From the cell containing the given text, extract its center point as (x, y) coordinate. 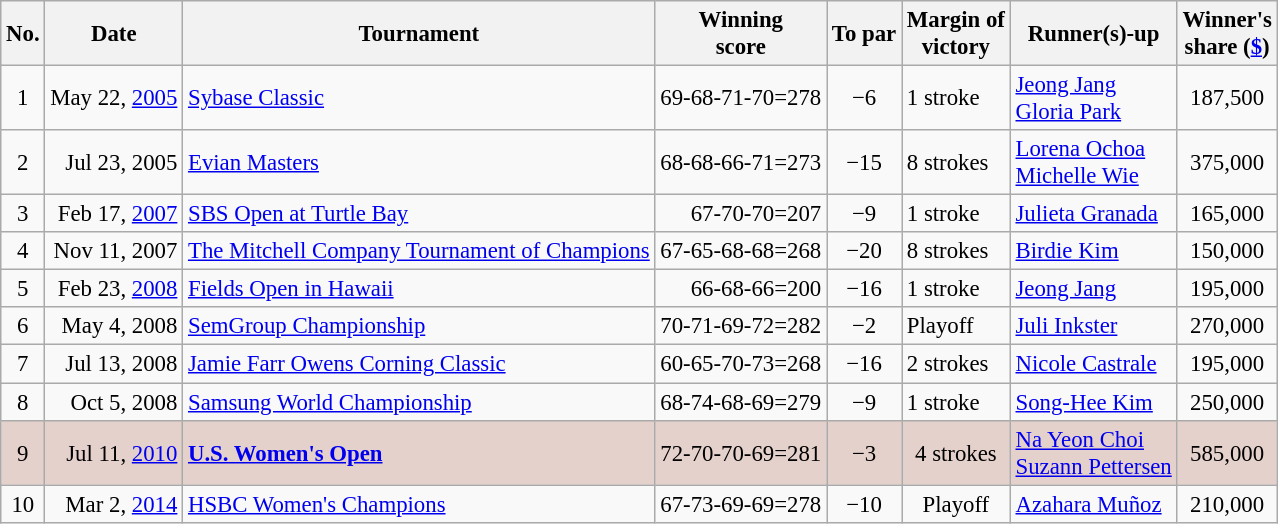
Jul 13, 2008 (114, 364)
Song-Hee Kim (1094, 402)
Winningscore (741, 34)
7 (23, 364)
Sybase Classic (419, 98)
375,000 (1227, 162)
U.S. Women's Open (419, 452)
To par (864, 34)
May 22, 2005 (114, 98)
Mar 2, 2014 (114, 504)
Azahara Muñoz (1094, 504)
Na Yeon Choi Suzann Pettersen (1094, 452)
Jeong Jang Gloria Park (1094, 98)
−20 (864, 251)
Feb 23, 2008 (114, 289)
250,000 (1227, 402)
Date (114, 34)
585,000 (1227, 452)
10 (23, 504)
Julieta Granada (1094, 214)
−3 (864, 452)
Lorena Ochoa Michelle Wie (1094, 162)
3 (23, 214)
67-70-70=207 (741, 214)
210,000 (1227, 504)
Winner'sshare ($) (1227, 34)
4 (23, 251)
4 strokes (956, 452)
Fields Open in Hawaii (419, 289)
68-68-66-71=273 (741, 162)
Birdie Kim (1094, 251)
Jamie Farr Owens Corning Classic (419, 364)
Samsung World Championship (419, 402)
SemGroup Championship (419, 327)
Tournament (419, 34)
HSBC Women's Champions (419, 504)
Runner(s)-up (1094, 34)
187,500 (1227, 98)
150,000 (1227, 251)
Juli Inkster (1094, 327)
No. (23, 34)
165,000 (1227, 214)
69-68-71-70=278 (741, 98)
5 (23, 289)
−6 (864, 98)
270,000 (1227, 327)
Feb 17, 2007 (114, 214)
Jeong Jang (1094, 289)
Nicole Castrale (1094, 364)
Evian Masters (419, 162)
Nov 11, 2007 (114, 251)
2 (23, 162)
Jul 11, 2010 (114, 452)
70-71-69-72=282 (741, 327)
Jul 23, 2005 (114, 162)
72-70-70-69=281 (741, 452)
60-65-70-73=268 (741, 364)
66-68-66=200 (741, 289)
9 (23, 452)
Oct 5, 2008 (114, 402)
67-65-68-68=268 (741, 251)
May 4, 2008 (114, 327)
8 (23, 402)
68-74-68-69=279 (741, 402)
−2 (864, 327)
The Mitchell Company Tournament of Champions (419, 251)
−15 (864, 162)
Margin ofvictory (956, 34)
SBS Open at Turtle Bay (419, 214)
67-73-69-69=278 (741, 504)
−10 (864, 504)
1 (23, 98)
6 (23, 327)
2 strokes (956, 364)
